Capture the cell that displays the provided text and extract its (x, y) central coordinate. 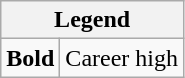
Career high (122, 58)
Legend (92, 20)
Bold (30, 58)
